Identify which cell holds the provided text, then report its (x, y) central coordinate. 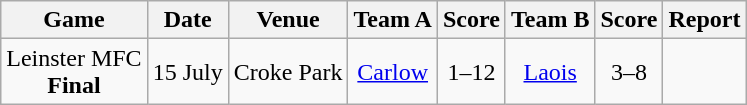
Team B (550, 20)
Game (74, 20)
Croke Park (288, 72)
Leinster MFCFinal (74, 72)
Date (188, 20)
1–12 (471, 72)
Laois (550, 72)
Carlow (393, 72)
Venue (288, 20)
3–8 (629, 72)
Report (704, 20)
Team A (393, 20)
15 July (188, 72)
